Identify which cell holds the provided text, then report its (x, y) central coordinate. 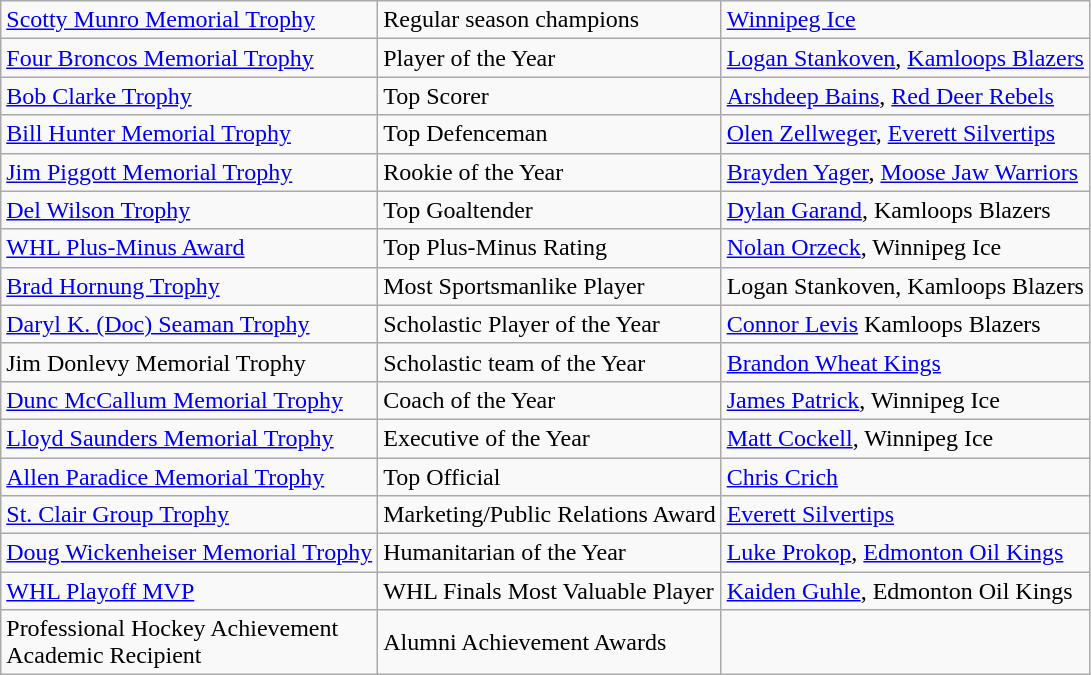
Dylan Garand, Kamloops Blazers (905, 210)
Matt Cockell, Winnipeg Ice (905, 438)
James Patrick, Winnipeg Ice (905, 400)
Brandon Wheat Kings (905, 362)
Chris Crich (905, 477)
Alumni Achievement Awards (550, 642)
Coach of the Year (550, 400)
WHL Plus-Minus Award (190, 248)
Kaiden Guhle, Edmonton Oil Kings (905, 591)
Top Plus-Minus Rating (550, 248)
Scotty Munro Memorial Trophy (190, 20)
St. Clair Group Trophy (190, 515)
Connor Levis Kamloops Blazers (905, 324)
Brad Hornung Trophy (190, 286)
Olen Zellweger, Everett Silvertips (905, 134)
WHL Finals Most Valuable Player (550, 591)
Luke Prokop, Edmonton Oil Kings (905, 553)
Lloyd Saunders Memorial Trophy (190, 438)
Professional Hockey AchievementAcademic Recipient (190, 642)
Four Broncos Memorial Trophy (190, 58)
Scholastic Player of the Year (550, 324)
Daryl K. (Doc) Seaman Trophy (190, 324)
Nolan Orzeck, Winnipeg Ice (905, 248)
Winnipeg Ice (905, 20)
Jim Piggott Memorial Trophy (190, 172)
Del Wilson Trophy (190, 210)
Top Goaltender (550, 210)
Brayden Yager, Moose Jaw Warriors (905, 172)
Top Scorer (550, 96)
Regular season champions (550, 20)
Allen Paradice Memorial Trophy (190, 477)
WHL Playoff MVP (190, 591)
Arshdeep Bains, Red Deer Rebels (905, 96)
Humanitarian of the Year (550, 553)
Top Defenceman (550, 134)
Doug Wickenheiser Memorial Trophy (190, 553)
Player of the Year (550, 58)
Rookie of the Year (550, 172)
Bob Clarke Trophy (190, 96)
Bill Hunter Memorial Trophy (190, 134)
Marketing/Public Relations Award (550, 515)
Executive of the Year (550, 438)
Most Sportsmanlike Player (550, 286)
Scholastic team of the Year (550, 362)
Dunc McCallum Memorial Trophy (190, 400)
Everett Silvertips (905, 515)
Top Official (550, 477)
Jim Donlevy Memorial Trophy (190, 362)
